Extract the (X, Y) coordinate from the center of the cell holding the provided text.  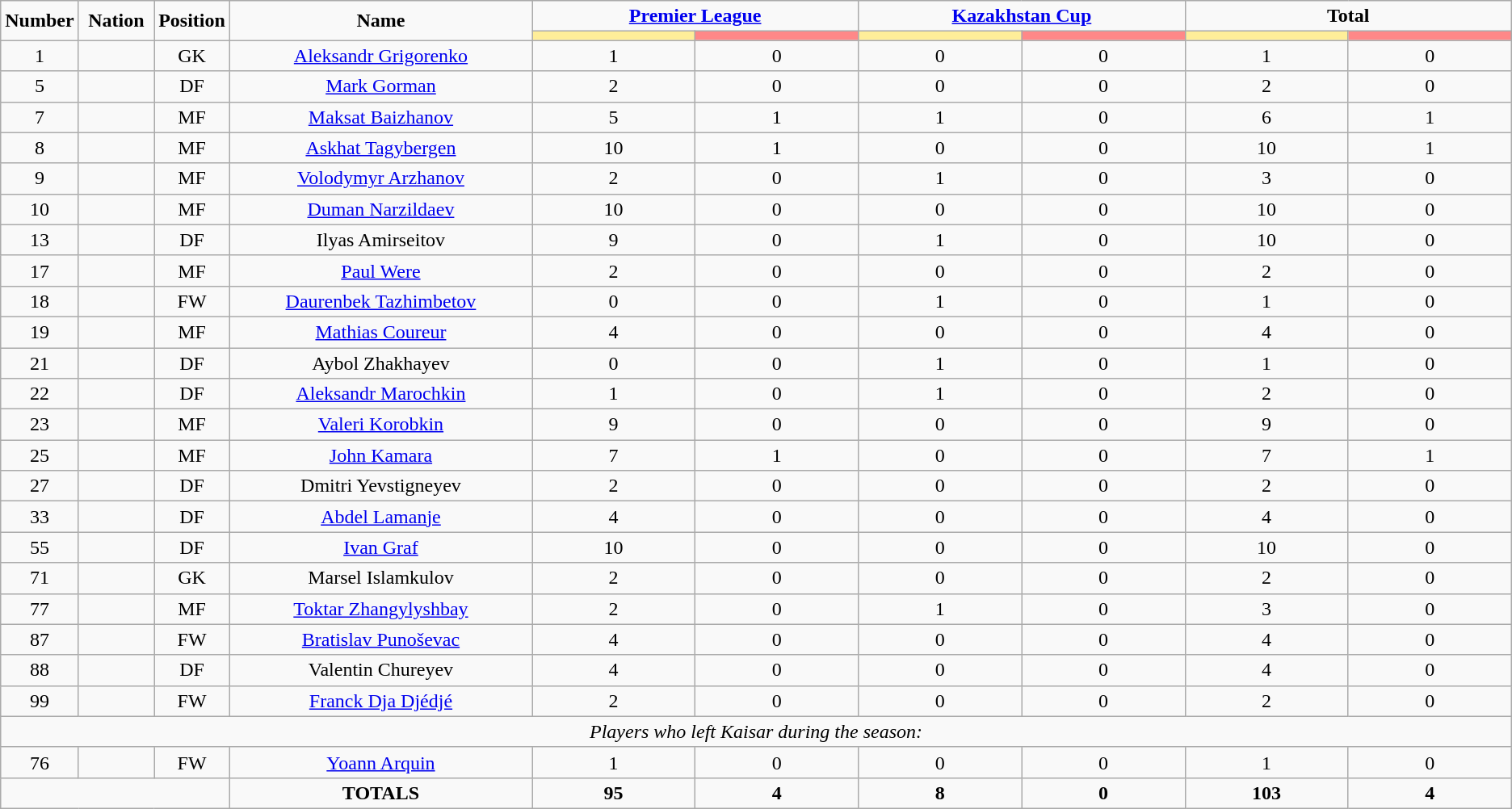
Maksat Baizhanov (380, 117)
55 (40, 547)
Premier League (695, 16)
Aybol Zhakhayev (380, 363)
33 (40, 517)
Name (380, 21)
Valeri Korobkin (380, 425)
21 (40, 363)
88 (40, 670)
Toktar Zhangylyshbay (380, 609)
Nation (116, 21)
71 (40, 578)
Mark Gorman (380, 86)
Aleksandr Marochkin (380, 394)
Daurenbek Tazhimbetov (380, 301)
Ivan Graf (380, 547)
Number (40, 21)
22 (40, 394)
23 (40, 425)
27 (40, 486)
TOTALS (380, 793)
25 (40, 455)
77 (40, 609)
Total (1348, 16)
19 (40, 332)
Mathias Coureur (380, 332)
Dmitri Yevstigneyev (380, 486)
Paul Were (380, 270)
Abdel Lamanje (380, 517)
Players who left Kaisar during the season: (756, 731)
Askhat Tagybergen (380, 148)
103 (1266, 793)
Marsel Islamkulov (380, 578)
95 (613, 793)
Bratislav Punoševac (380, 639)
Aleksandr Grigorenko (380, 56)
Position (192, 21)
Duman Narzildaev (380, 209)
Franck Dja Djédjé (380, 701)
6 (1266, 117)
Valentin Chureyev (380, 670)
76 (40, 762)
99 (40, 701)
John Kamara (380, 455)
13 (40, 240)
Ilyas Amirseitov (380, 240)
17 (40, 270)
87 (40, 639)
Volodymyr Arzhanov (380, 178)
Yoann Arquin (380, 762)
18 (40, 301)
Kazakhstan Cup (1022, 16)
